Detect which cell encompasses the target text, then output its (x, y) center coordinate. 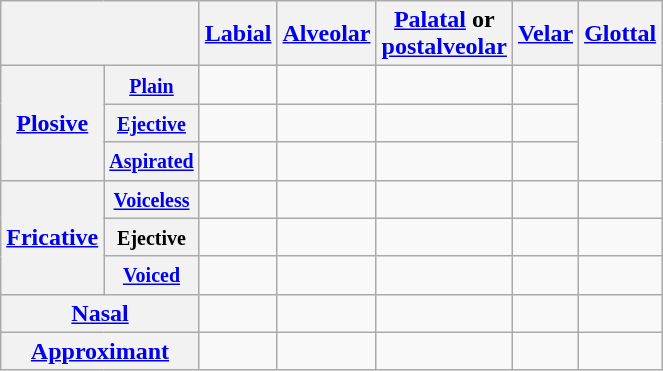
Alveolar (326, 34)
Plain (152, 85)
Nasal (100, 313)
Aspirated (152, 161)
Velar (545, 34)
Fricative (52, 237)
Approximant (100, 351)
Palatal orpostalveolar (444, 34)
Plosive (52, 123)
Voiceless (152, 199)
Voiced (152, 275)
Glottal (620, 34)
Labial (238, 34)
